Return the (X, Y) coordinate for the center point of the cell that contains the specified text.  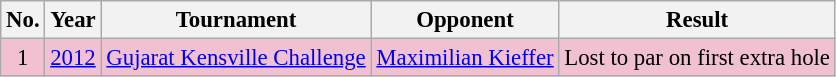
Maximilian Kieffer (465, 58)
Tournament (236, 20)
No. (23, 20)
Year (73, 20)
Lost to par on first extra hole (697, 58)
Gujarat Kensville Challenge (236, 58)
Result (697, 20)
2012 (73, 58)
1 (23, 58)
Opponent (465, 20)
